Capture the cell that displays the provided text and extract its [x, y] central coordinate. 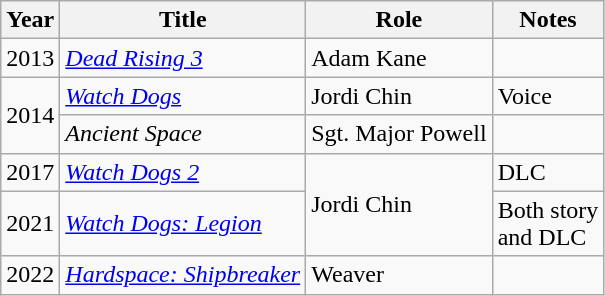
Sgt. Major Powell [399, 134]
2017 [30, 172]
2022 [30, 275]
Voice [548, 96]
Role [399, 20]
Year [30, 20]
DLC [548, 172]
Watch Dogs: Legion [183, 224]
2014 [30, 115]
2013 [30, 58]
Both storyand DLC [548, 224]
Weaver [399, 275]
Hardspace: Shipbreaker [183, 275]
Adam Kane [399, 58]
Ancient Space [183, 134]
Dead Rising 3 [183, 58]
Notes [548, 20]
Title [183, 20]
Watch Dogs 2 [183, 172]
Watch Dogs [183, 96]
2021 [30, 224]
